Output the [x, y] coordinate of the center of the cell containing the given text.  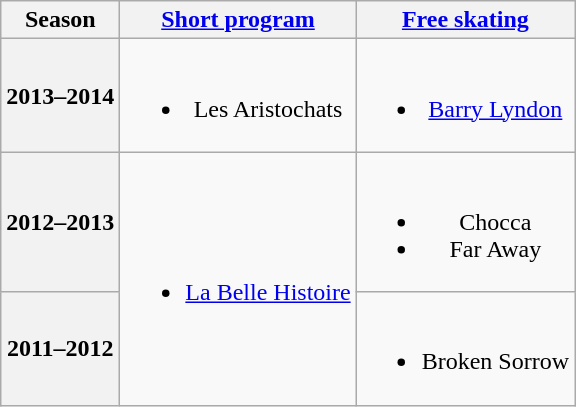
2013–2014 [60, 96]
2012–2013 [60, 222]
Barry Lyndon [465, 96]
La Belle Histoire [238, 278]
Free skating [465, 20]
Les Aristochats [238, 96]
Chocca Far Away [465, 222]
2011–2012 [60, 348]
Short program [238, 20]
Season [60, 20]
Broken Sorrow [465, 348]
